Locate the cell with the specified text and output its [X, Y] center coordinate. 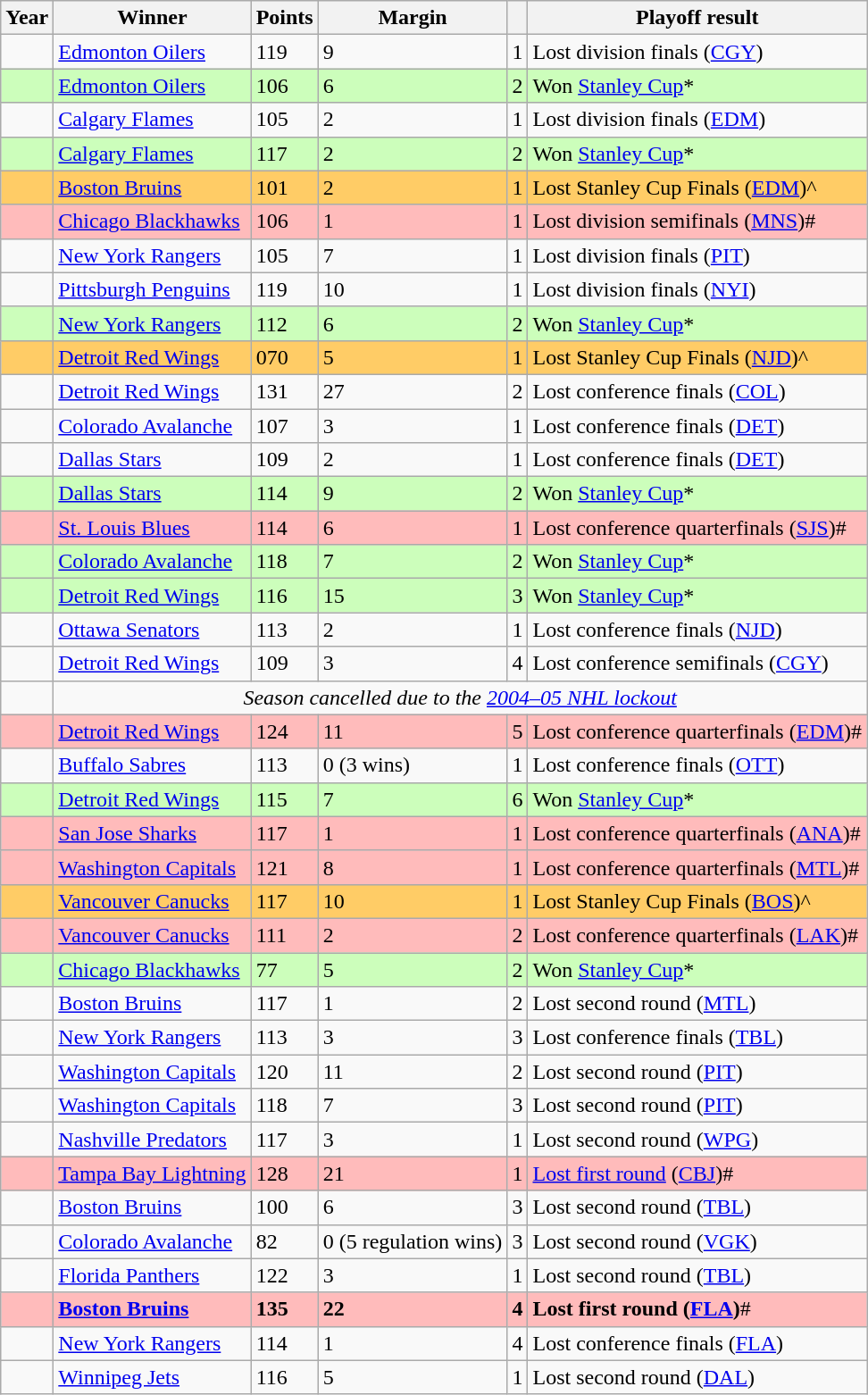
77 [284, 969]
27 [413, 391]
101 [284, 188]
Lost second round (MTL) [697, 1004]
Winner [152, 18]
Tampa Bay Lightning [152, 1174]
Lost conference finals (COL) [697, 391]
112 [284, 323]
Lost first round (CBJ)# [697, 1174]
Lost first round (FLA)# [697, 1309]
Lost division semifinals (MNS)# [697, 221]
Margin [413, 18]
St. Louis Blues [152, 528]
Lost second round (WPG) [697, 1140]
Buffalo Sabres [152, 765]
121 [284, 867]
Lost conference quarterfinals (MTL)# [697, 867]
21 [413, 1174]
100 [284, 1207]
131 [284, 391]
Year [27, 18]
Lost Stanley Cup Finals (NJD)^ [697, 357]
Lost conference quarterfinals (EDM)# [697, 731]
128 [284, 1174]
120 [284, 1072]
Lost conference quarterfinals (LAK)# [697, 935]
Playoff result [697, 18]
Points [284, 18]
Lost division finals (EDM) [697, 120]
Lost second round (DAL) [697, 1377]
Lost Stanley Cup Finals (EDM)^ [697, 188]
070 [284, 357]
107 [284, 426]
Lost Stanley Cup Finals (BOS)^ [697, 901]
Lost division finals (PIT) [697, 255]
111 [284, 935]
15 [413, 596]
0 (5 regulation wins) [413, 1241]
Lost conference finals (FLA) [697, 1343]
Lost conference quarterfinals (SJS)# [697, 528]
Lost conference finals (TBL) [697, 1038]
Lost conference finals (OTT) [697, 765]
Winnipeg Jets [152, 1377]
22 [413, 1309]
Lost division finals (NYI) [697, 289]
Pittsburgh Penguins [152, 289]
Nashville Predators [152, 1140]
122 [284, 1275]
Florida Panthers [152, 1275]
Lost conference semifinals (CGY) [697, 664]
0 (3 wins) [413, 765]
Lost second round (VGK) [697, 1241]
Season cancelled due to the 2004–05 NHL lockout [461, 697]
Lost conference finals (NJD) [697, 630]
82 [284, 1241]
124 [284, 731]
8 [413, 867]
135 [284, 1309]
Ottawa Senators [152, 630]
Lost conference quarterfinals (ANA)# [697, 833]
San Jose Sharks [152, 833]
Lost division finals (CGY) [697, 52]
115 [284, 799]
